Extract the (X, Y) coordinate from the center of the cell holding the provided text.  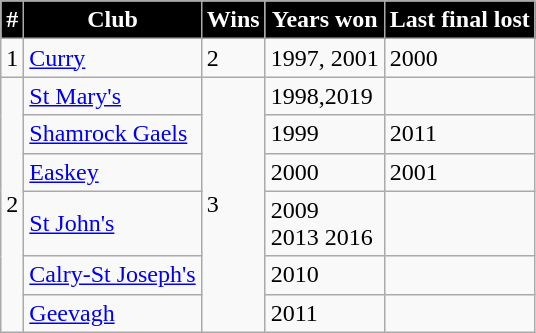
# (12, 20)
Shamrock Gaels (112, 134)
3 (233, 204)
2010 (324, 275)
Years won (324, 20)
1999 (324, 134)
Easkey (112, 172)
St Mary's (112, 96)
20092013 2016 (324, 224)
1997, 2001 (324, 58)
Wins (233, 20)
Geevagh (112, 313)
2001 (460, 172)
Last final lost (460, 20)
Curry (112, 58)
1998,2019 (324, 96)
Calry-St Joseph's (112, 275)
Club (112, 20)
1 (12, 58)
St John's (112, 224)
